Identify which cell holds the provided text, then report its [x, y] central coordinate. 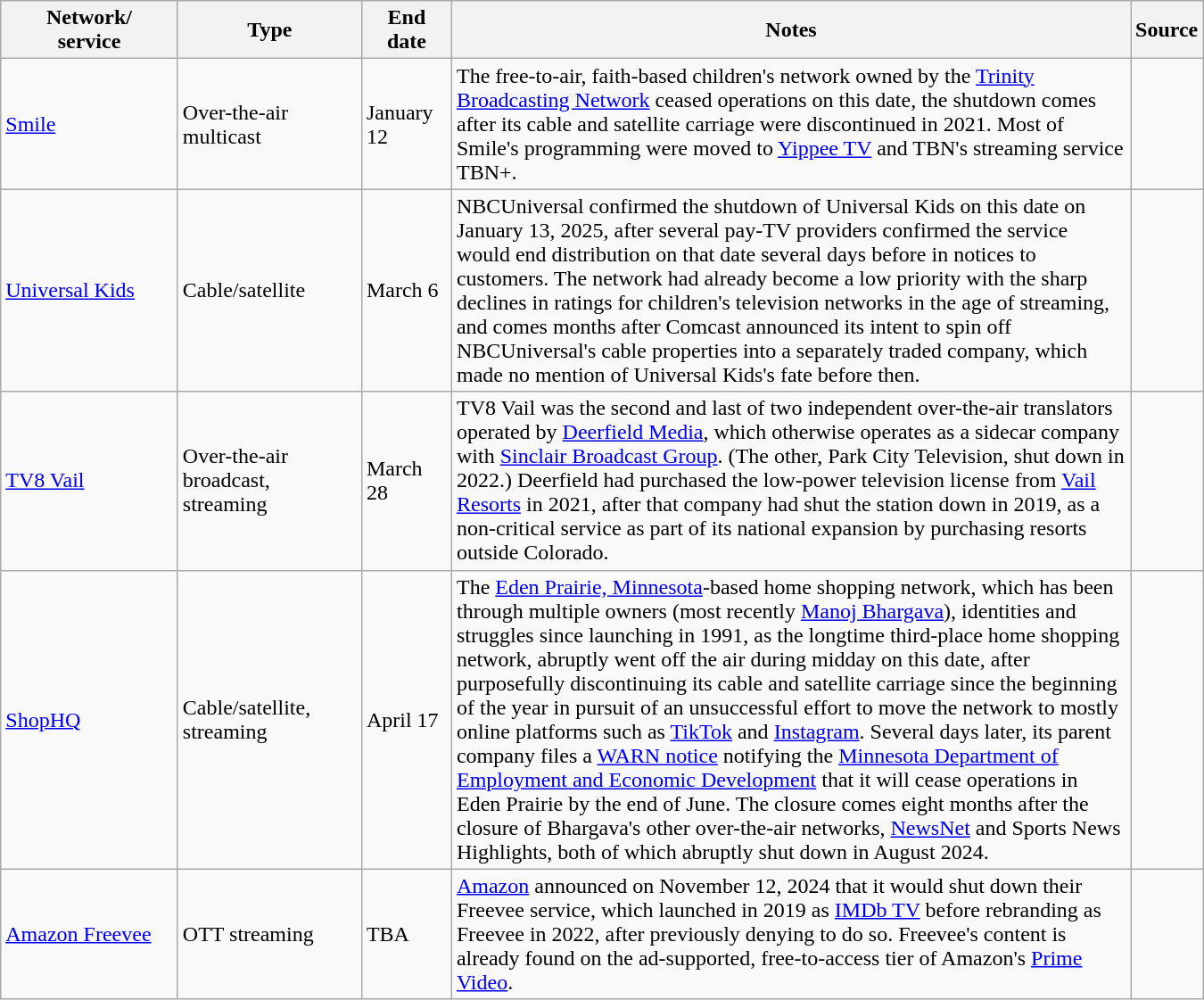
TV8 Vail [89, 481]
OTT streaming [269, 934]
End date [407, 30]
Over-the-air multicast [269, 124]
Cable/satellite [269, 291]
Universal Kids [89, 291]
Network/service [89, 30]
Cable/satellite, streaming [269, 719]
January 12 [407, 124]
Smile [89, 124]
Source [1167, 30]
Notes [790, 30]
Type [269, 30]
ShopHQ [89, 719]
Amazon Freevee [89, 934]
March 6 [407, 291]
March 28 [407, 481]
TBA [407, 934]
Over-the-air broadcast, streaming [269, 481]
April 17 [407, 719]
